Return the [X, Y] coordinate for the center point of the cell that contains the specified text.  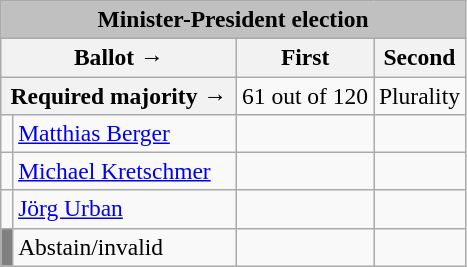
Jörg Urban [125, 209]
61 out of 120 [306, 95]
Ballot → [119, 57]
Matthias Berger [125, 133]
Minister-President election [234, 19]
Required majority → [119, 95]
First [306, 57]
Plurality [420, 95]
Second [420, 57]
Abstain/invalid [125, 247]
Michael Kretschmer [125, 171]
